From the cell containing the given text, extract its center point as [x, y] coordinate. 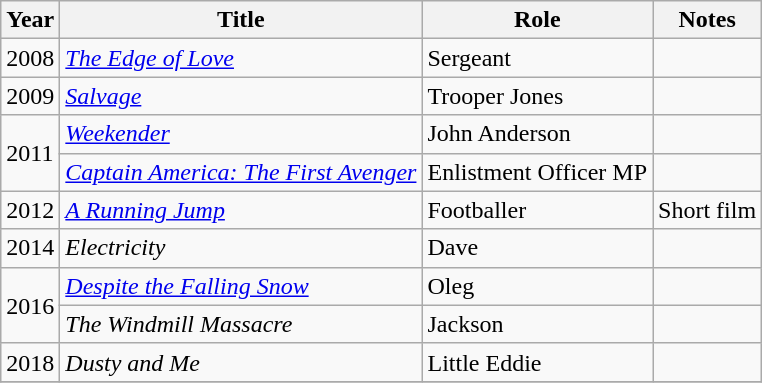
John Anderson [538, 134]
Salvage [241, 96]
Dave [538, 248]
The Edge of Love [241, 58]
Trooper Jones [538, 96]
Weekender [241, 134]
Year [30, 20]
2016 [30, 305]
Jackson [538, 324]
Notes [708, 20]
2018 [30, 362]
Title [241, 20]
2008 [30, 58]
Dusty and Me [241, 362]
Little Eddie [538, 362]
Sergeant [538, 58]
Electricity [241, 248]
Captain America: The First Avenger [241, 172]
2011 [30, 153]
Oleg [538, 286]
Footballer [538, 210]
A Running Jump [241, 210]
The Windmill Massacre [241, 324]
Enlistment Officer MP [538, 172]
2012 [30, 210]
Role [538, 20]
Short film [708, 210]
2009 [30, 96]
2014 [30, 248]
Despite the Falling Snow [241, 286]
